Find where the given text appears and provide that cell's center as (x, y) coordinate. 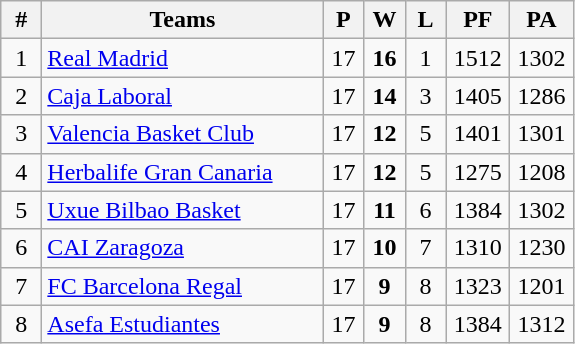
1401 (478, 134)
2 (22, 96)
10 (384, 248)
Teams (182, 20)
14 (384, 96)
1208 (542, 172)
Herbalife Gran Canaria (182, 172)
PF (478, 20)
P (344, 20)
CAI Zaragoza (182, 248)
Valencia Basket Club (182, 134)
PA (542, 20)
1230 (542, 248)
# (22, 20)
W (384, 20)
Uxue Bilbao Basket (182, 210)
Caja Laboral (182, 96)
4 (22, 172)
1405 (478, 96)
1301 (542, 134)
FC Barcelona Regal (182, 286)
11 (384, 210)
16 (384, 58)
1512 (478, 58)
Real Madrid (182, 58)
1275 (478, 172)
1323 (478, 286)
Asefa Estudiantes (182, 324)
1312 (542, 324)
1310 (478, 248)
L (426, 20)
1286 (542, 96)
1201 (542, 286)
